Identify which cell holds the provided text, then report its [x, y] central coordinate. 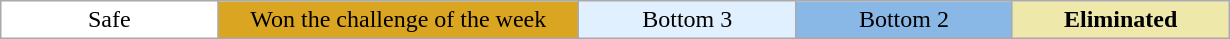
Bottom 3 [688, 20]
Won the challenge of the week [398, 20]
Bottom 2 [904, 20]
Safe [110, 20]
Eliminated [1120, 20]
